Capture the cell that displays the provided text and extract its [X, Y] central coordinate. 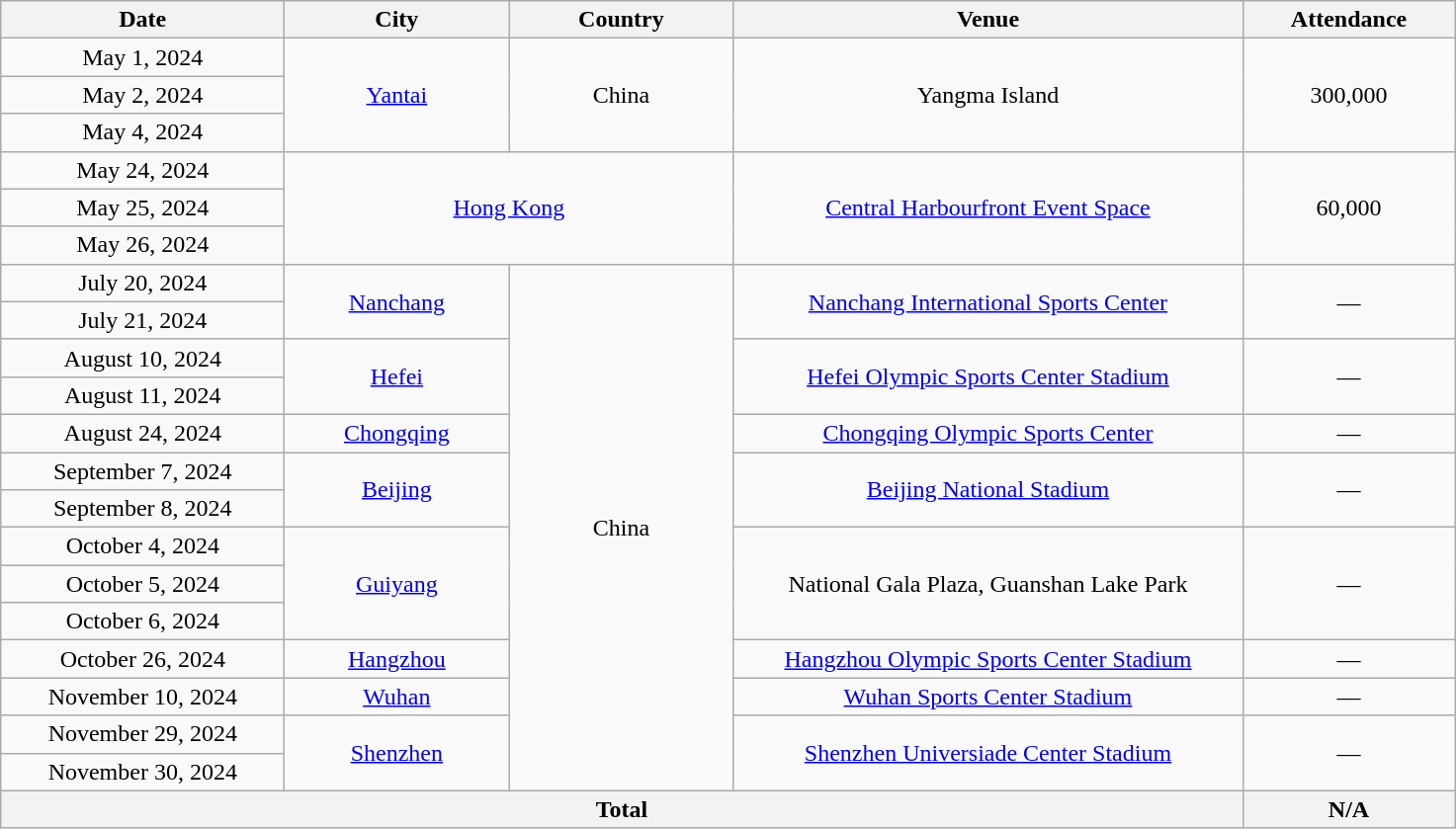
May 26, 2024 [142, 245]
May 24, 2024 [142, 170]
Central Harbourfront Event Space [988, 207]
May 2, 2024 [142, 95]
May 1, 2024 [142, 57]
September 8, 2024 [142, 509]
October 26, 2024 [142, 659]
August 10, 2024 [142, 358]
October 5, 2024 [142, 584]
Wuhan [397, 697]
Total [622, 809]
Chongqing [397, 433]
Nanchang [397, 301]
May 4, 2024 [142, 132]
60,000 [1348, 207]
November 30, 2024 [142, 772]
Shenzhen Universiade Center Stadium [988, 753]
City [397, 20]
Nanchang International Sports Center [988, 301]
May 25, 2024 [142, 207]
Country [621, 20]
August 11, 2024 [142, 395]
300,000 [1348, 95]
Beijing [397, 490]
Yantai [397, 95]
Wuhan Sports Center Stadium [988, 697]
Attendance [1348, 20]
Hong Kong [509, 207]
September 7, 2024 [142, 471]
November 29, 2024 [142, 734]
Hefei Olympic Sports Center Stadium [988, 376]
Date [142, 20]
July 21, 2024 [142, 320]
Beijing National Stadium [988, 490]
N/A [1348, 809]
October 4, 2024 [142, 546]
National Gala Plaza, Guanshan Lake Park [988, 584]
Yangma Island [988, 95]
Hangzhou [397, 659]
October 6, 2024 [142, 622]
Guiyang [397, 584]
Venue [988, 20]
August 24, 2024 [142, 433]
November 10, 2024 [142, 697]
Shenzhen [397, 753]
Chongqing Olympic Sports Center [988, 433]
July 20, 2024 [142, 283]
Hefei [397, 376]
Hangzhou Olympic Sports Center Stadium [988, 659]
